Detect which cell encompasses the target text, then output its [X, Y] center coordinate. 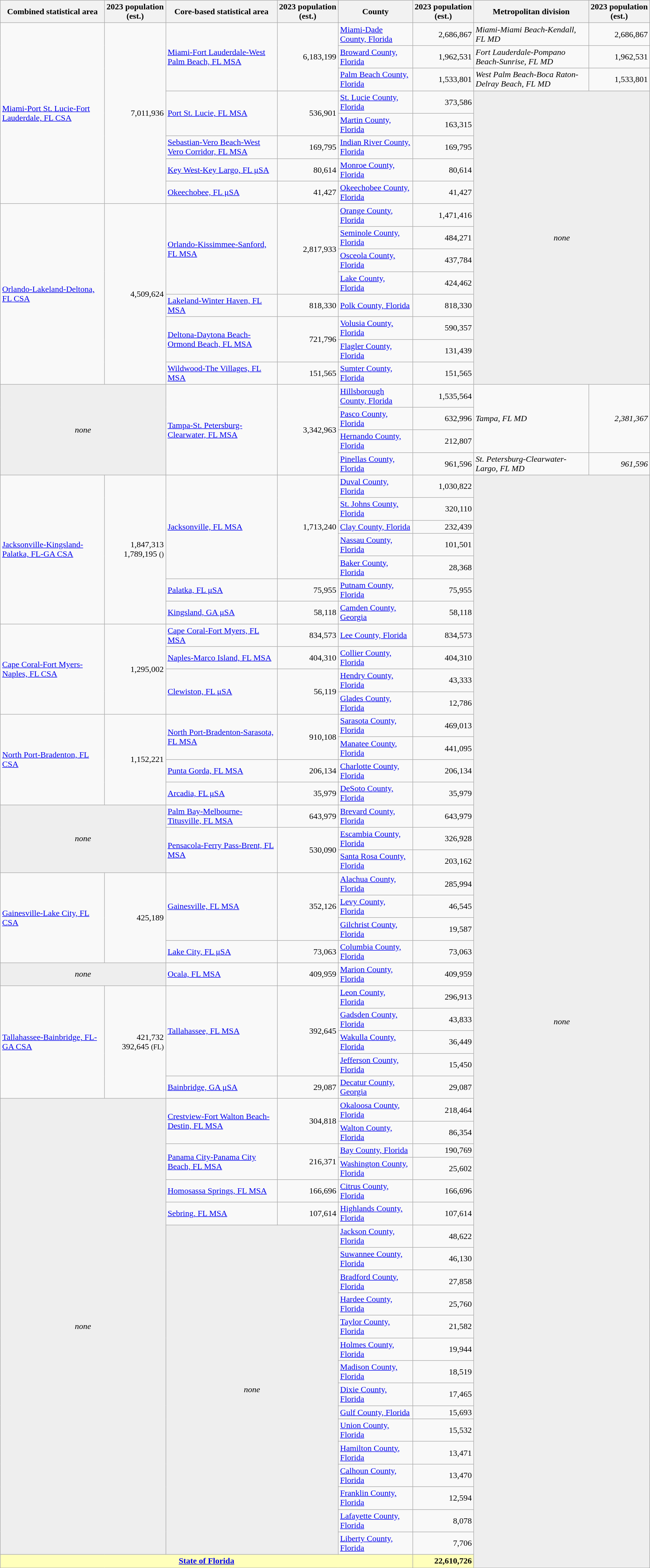
910,108 [308, 737]
Deltona-Daytona Beach-Ormond Beach, FL MSA [222, 339]
721,796 [308, 339]
Manatee County, Florida [376, 748]
Putnam County, Florida [376, 590]
48,622 [443, 1236]
Cape Coral-Fort Myers-Naples, FL CSA [53, 669]
Cape Coral-Fort Myers, FL MSA [222, 635]
Palm Bay-Melbourne-Titusville, FL MSA [222, 816]
Hillsborough County, Florida [376, 396]
Suwannee County, Florida [376, 1258]
8,078 [443, 1520]
86,354 [443, 1133]
Nassau County, Florida [376, 545]
13,471 [443, 1453]
Core-based statistical area [222, 12]
Calhoun County, Florida [376, 1475]
18,519 [443, 1372]
17,465 [443, 1395]
Seminole County, Florida [376, 238]
Fort Lauderdale-Pompano Beach-Sunrise, FL MD [531, 57]
212,807 [443, 441]
Punta Gorda, FL MSA [222, 771]
North Port-Bradenton-Sarasota, FL MSA [222, 737]
Glades County, Florida [376, 703]
590,357 [443, 328]
Kingsland, GA μSA [222, 612]
Hernando County, Florida [376, 441]
1,847,3131,789,195 () [135, 549]
Escambia County, Florida [376, 839]
441,095 [443, 748]
Sarasota County, Florida [376, 725]
424,462 [443, 283]
190,769 [443, 1150]
Broward County, Florida [376, 57]
1,535,564 [443, 396]
Flagler County, Florida [376, 351]
Port St. Lucie, FL MSA [222, 113]
Charlotte County, Florida [376, 771]
392,645 [308, 1031]
7,706 [443, 1543]
25,760 [443, 1304]
Palatka, FL μSA [222, 590]
Tampa-St. Petersburg-Clearwater, FL MSA [222, 430]
Jacksonville, FL MSA [222, 527]
Jacksonville-Kingsland-Palatka, FL-GA CSA [53, 549]
320,110 [443, 509]
232,439 [443, 527]
Dixie County, Florida [376, 1395]
216,371 [308, 1162]
Okeechobee County, Florida [376, 192]
Osceola County, Florida [376, 260]
43,833 [443, 1019]
304,818 [308, 1121]
Panama City-Panama City Beach, FL MSA [222, 1162]
County [376, 12]
36,449 [443, 1042]
632,996 [443, 418]
13,470 [443, 1475]
Duval County, Florida [376, 486]
Holmes County, Florida [376, 1349]
Lee County, Florida [376, 635]
Crestview-Fort Walton Beach-Destin, FL MSA [222, 1121]
Jefferson County, Florida [376, 1065]
469,013 [443, 725]
Miami-Fort Lauderdale-West Palm Beach, FL MSA [222, 57]
St. Johns County, Florida [376, 509]
Homosassa Springs, FL MSA [222, 1191]
Levy County, Florida [376, 906]
Gainesville-Lake City, FL CSA [53, 918]
Taylor County, Florida [376, 1327]
Tallahassee, FL MSA [222, 1031]
Miami-Miami Beach-Kendall, FL MD [531, 34]
Lakeland-Winter Haven, FL MSA [222, 306]
Okaloosa County, Florida [376, 1110]
Hamilton County, Florida [376, 1453]
1,152,221 [135, 760]
Camden County, Georgia [376, 612]
Monroe County, Florida [376, 170]
421,732392,645 (FL) [135, 1042]
6,183,199 [308, 57]
15,532 [443, 1430]
Miami-Port St. Lucie-Fort Lauderdale, FL CSA [53, 113]
1,030,822 [443, 486]
296,913 [443, 996]
Miami-Dade County, Florida [376, 34]
7,011,936 [135, 113]
Gainesville, FL MSA [222, 906]
1,713,240 [308, 527]
15,450 [443, 1065]
Polk County, Florida [376, 306]
Bay County, Florida [376, 1150]
46,545 [443, 906]
Jackson County, Florida [376, 1236]
Martin County, Florida [376, 124]
St. Petersburg-Clearwater-Largo, FL MD [531, 463]
203,162 [443, 861]
Walton County, Florida [376, 1133]
Wildwood-The Villages, FL MSA [222, 373]
Liberty County, Florida [376, 1543]
St. Lucie County, Florida [376, 102]
Bradford County, Florida [376, 1281]
15,693 [443, 1412]
Pinellas County, Florida [376, 463]
530,090 [308, 850]
484,271 [443, 238]
Madison County, Florida [376, 1372]
101,501 [443, 545]
Clay County, Florida [376, 527]
437,784 [443, 260]
326,928 [443, 839]
Pensacola-Ferry Pass-Brent, FL MSA [222, 850]
131,439 [443, 351]
State of Florida [207, 1561]
DeSoto County, Florida [376, 794]
Gadsden County, Florida [376, 1019]
Gulf County, Florida [376, 1412]
12,786 [443, 703]
12,594 [443, 1498]
Hendry County, Florida [376, 680]
Sebastian-Vero Beach-West Vero Corridor, FL MSA [222, 147]
Wakulla County, Florida [376, 1042]
Key West-Key Largo, FL μSA [222, 170]
218,464 [443, 1110]
373,586 [443, 102]
25,602 [443, 1168]
Lake County, Florida [376, 283]
Sebring, FL MSA [222, 1213]
Metropolitan division [531, 12]
Ocala, FL MSA [222, 974]
43,333 [443, 680]
56,119 [308, 692]
Baker County, Florida [376, 567]
285,994 [443, 884]
Palm Beach County, Florida [376, 79]
Highlands County, Florida [376, 1213]
46,130 [443, 1258]
352,126 [308, 906]
2,817,933 [308, 249]
West Palm Beach-Boca Raton-Delray Beach, FL MD [531, 79]
Hardee County, Florida [376, 1304]
Arcadia, FL μSA [222, 794]
28,368 [443, 567]
21,582 [443, 1327]
Alachua County, Florida [376, 884]
Washington County, Florida [376, 1168]
Franklin County, Florida [376, 1498]
North Port-Bradenton, FL CSA [53, 760]
536,901 [308, 113]
Lake City, FL μSA [222, 951]
Decatur County, Georgia [376, 1087]
Brevard County, Florida [376, 816]
3,342,963 [308, 430]
Marion County, Florida [376, 974]
Bainbridge, GA μSA [222, 1087]
Sumter County, Florida [376, 373]
19,944 [443, 1349]
163,315 [443, 124]
Orlando-Lakeland-Deltona, FL CSA [53, 294]
2,381,367 [619, 418]
Tallahassee-Bainbridge, FL-GA CSA [53, 1042]
Columbia County, Florida [376, 951]
Clewiston, FL μSA [222, 692]
1,295,002 [135, 669]
Combined statistical area [53, 12]
Orange County, Florida [376, 215]
425,189 [135, 918]
Lafayette County, Florida [376, 1520]
Citrus County, Florida [376, 1191]
4,509,624 [135, 294]
Santa Rosa County, Florida [376, 861]
Indian River County, Florida [376, 147]
Leon County, Florida [376, 996]
19,587 [443, 929]
Orlando-Kissimmee-Sanford, FL MSA [222, 249]
Collier County, Florida [376, 658]
Pasco County, Florida [376, 418]
Gilchrist County, Florida [376, 929]
22,610,726 [443, 1561]
1,471,416 [443, 215]
27,858 [443, 1281]
Naples-Marco Island, FL MSA [222, 658]
Volusia County, Florida [376, 328]
Tampa, FL MD [531, 418]
Okeechobee, FL μSA [222, 192]
Union County, Florida [376, 1430]
